Capture the cell that displays the provided text and extract its [x, y] central coordinate. 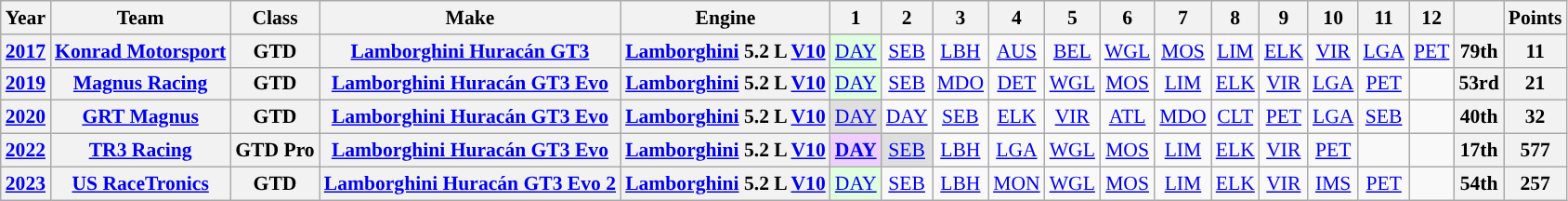
2023 [26, 183]
Points [1535, 18]
GRT Magnus [140, 117]
ATL [1128, 117]
2020 [26, 117]
Lamborghini Huracán GT3 Evo 2 [470, 183]
17th [1479, 151]
Team [140, 18]
TR3 Racing [140, 151]
21 [1535, 84]
2017 [26, 51]
257 [1535, 183]
BEL [1072, 51]
10 [1333, 18]
6 [1128, 18]
79th [1479, 51]
40th [1479, 117]
CLT [1235, 117]
9 [1284, 18]
3 [960, 18]
54th [1479, 183]
Engine [725, 18]
Konrad Motorsport [140, 51]
1 [856, 18]
Lamborghini Huracán GT3 [470, 51]
4 [1016, 18]
5 [1072, 18]
Year [26, 18]
53rd [1479, 84]
GTD Pro [275, 151]
MON [1016, 183]
IMS [1333, 183]
577 [1535, 151]
US RaceTronics [140, 183]
8 [1235, 18]
2022 [26, 151]
2 [907, 18]
12 [1432, 18]
Magnus Racing [140, 84]
2019 [26, 84]
32 [1535, 117]
AUS [1016, 51]
DET [1016, 84]
Make [470, 18]
Class [275, 18]
7 [1183, 18]
